Detect which cell encompasses the target text, then output its [X, Y] center coordinate. 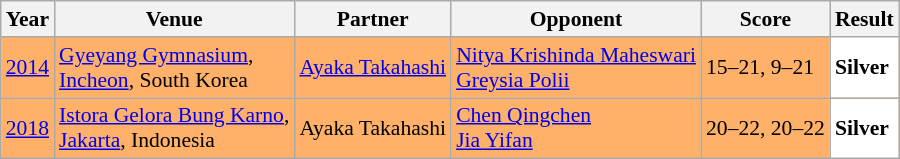
Score [766, 19]
Partner [372, 19]
Year [28, 19]
20–22, 20–22 [766, 128]
2018 [28, 128]
15–21, 9–21 [766, 68]
Result [864, 19]
Istora Gelora Bung Karno,Jakarta, Indonesia [174, 128]
Chen Qingchen Jia Yifan [576, 128]
Venue [174, 19]
Nitya Krishinda Maheswari Greysia Polii [576, 68]
Opponent [576, 19]
Gyeyang Gymnasium,Incheon, South Korea [174, 68]
2014 [28, 68]
